Detect which cell encompasses the target text, then output its [x, y] center coordinate. 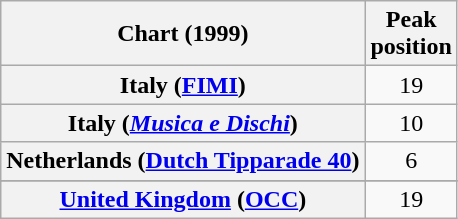
Peakposition [411, 34]
Netherlands (Dutch Tipparade 40) [183, 161]
Italy (FIMI) [183, 85]
Italy (Musica e Dischi) [183, 123]
Chart (1999) [183, 34]
6 [411, 161]
10 [411, 123]
United Kingdom (OCC) [183, 199]
